Find where the given text appears and provide that cell's center as (x, y) coordinate. 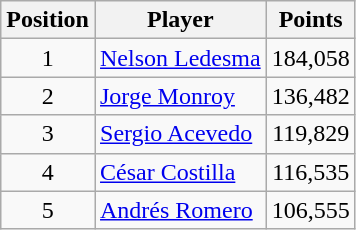
1 (48, 58)
2 (48, 96)
Points (310, 20)
Andrés Romero (180, 210)
Nelson Ledesma (180, 58)
184,058 (310, 58)
106,555 (310, 210)
3 (48, 134)
4 (48, 172)
Sergio Acevedo (180, 134)
Jorge Monroy (180, 96)
136,482 (310, 96)
César Costilla (180, 172)
116,535 (310, 172)
119,829 (310, 134)
Player (180, 20)
Position (48, 20)
5 (48, 210)
